Return the [x, y] coordinate for the center point of the cell that contains the specified text.  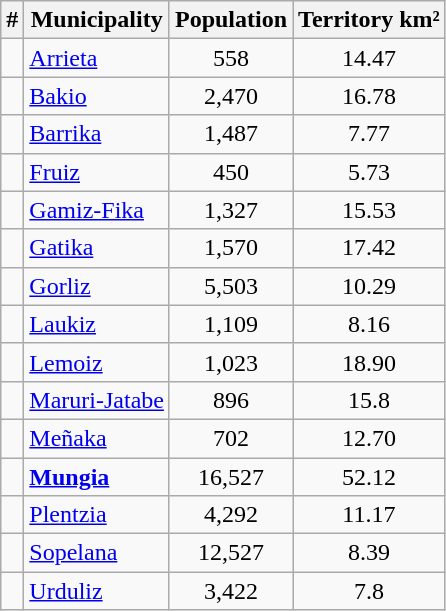
10.29 [370, 286]
7.77 [370, 134]
11.17 [370, 515]
Maruri-Jatabe [97, 400]
Meñaka [97, 438]
5.73 [370, 172]
Fruiz [97, 172]
4,292 [230, 515]
8.39 [370, 553]
7.8 [370, 591]
Gatika [97, 248]
12,527 [230, 553]
15.53 [370, 210]
Population [230, 20]
Territory km² [370, 20]
1,023 [230, 362]
16.78 [370, 96]
# [12, 20]
16,527 [230, 477]
Gamiz-Fika [97, 210]
Gorliz [97, 286]
Laukiz [97, 324]
Barrika [97, 134]
1,109 [230, 324]
Mungia [97, 477]
Plentzia [97, 515]
12.70 [370, 438]
52.12 [370, 477]
Arrieta [97, 58]
Urduliz [97, 591]
2,470 [230, 96]
14.47 [370, 58]
896 [230, 400]
17.42 [370, 248]
1,327 [230, 210]
8.16 [370, 324]
3,422 [230, 591]
558 [230, 58]
5,503 [230, 286]
1,570 [230, 248]
1,487 [230, 134]
450 [230, 172]
Lemoiz [97, 362]
Sopelana [97, 553]
Bakio [97, 96]
702 [230, 438]
18.90 [370, 362]
Municipality [97, 20]
15.8 [370, 400]
